Determine the [x, y] coordinate at the center of the cell enclosing the given text.  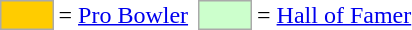
= Pro Bowler [124, 15]
